Output the [x, y] coordinate of the center of the cell containing the given text.  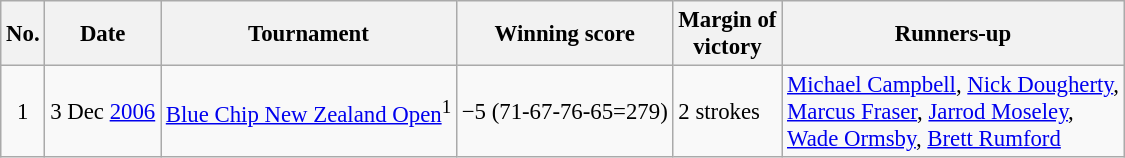
2 strokes [728, 112]
Blue Chip New Zealand Open1 [308, 112]
Date [103, 34]
3 Dec 2006 [103, 112]
Tournament [308, 34]
No. [23, 34]
Runners-up [954, 34]
Winning score [564, 34]
Margin ofvictory [728, 34]
1 [23, 112]
Michael Campbell, Nick Dougherty, Marcus Fraser, Jarrod Moseley, Wade Ormsby, Brett Rumford [954, 112]
−5 (71-67-76-65=279) [564, 112]
